Output the (x, y) coordinate of the center of the cell containing the given text.  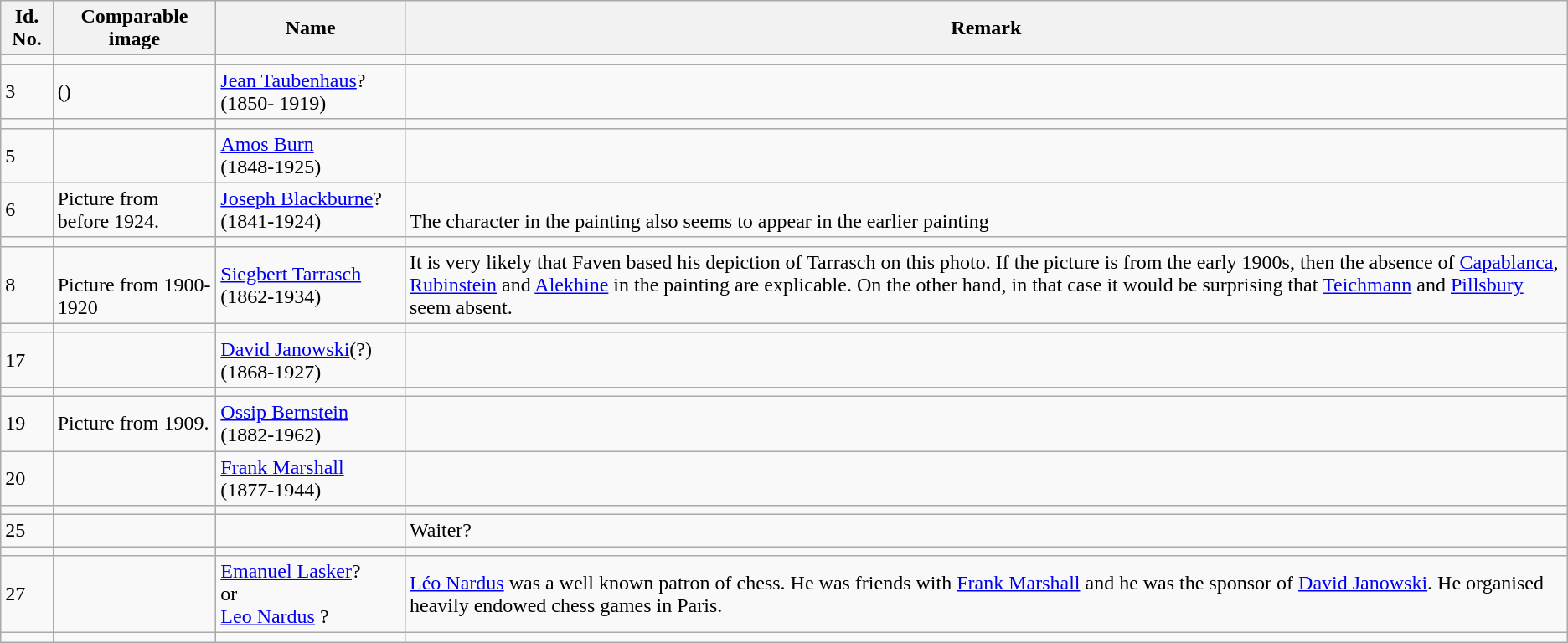
Id. No. (27, 28)
The character in the painting also seems to appear in the earlier painting (986, 209)
Jean Taubenhaus? (1850- 1919) (311, 92)
Picture from 1900-1920 (134, 285)
Name (311, 28)
Emanuel Lasker?orLeo Nardus ? (311, 594)
19 (27, 424)
17 (27, 360)
6 (27, 209)
8 (27, 285)
25 (27, 531)
Waiter? (986, 531)
Ossip Bernstein(1882-1962) (311, 424)
20 (27, 477)
Picture from before 1924. (134, 209)
3 (27, 92)
Siegbert Tarrasch(1862-1934) (311, 285)
Amos Burn(1848-1925) (311, 156)
Remark (986, 28)
5 (27, 156)
Comparable image (134, 28)
David Janowski(?)(1868-1927) (311, 360)
() (134, 92)
Picture from 1909. (134, 424)
Joseph Blackburne? (1841-1924) (311, 209)
Frank Marshall(1877-1944) (311, 477)
27 (27, 594)
